Pinpoint the cell where the given text exists, returning its [X, Y] midpoint coordinate. 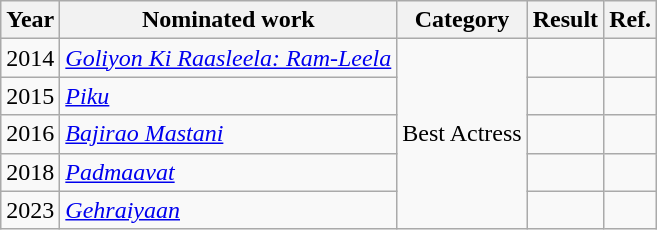
2018 [30, 172]
2014 [30, 58]
2015 [30, 96]
2023 [30, 210]
Bajirao Mastani [228, 134]
Year [30, 20]
Padmaavat [228, 172]
2016 [30, 134]
Gehraiyaan [228, 210]
Ref. [630, 20]
Category [462, 20]
Nominated work [228, 20]
Result [565, 20]
Goliyon Ki Raasleela: Ram-Leela [228, 58]
Piku [228, 96]
Best Actress [462, 134]
